Search for the cell housing the specified text and yield its [x, y] center coordinate. 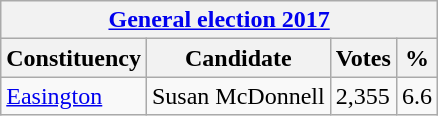
% [416, 58]
6.6 [416, 96]
Candidate [238, 58]
Votes [363, 58]
Easington [74, 96]
2,355 [363, 96]
Susan McDonnell [238, 96]
General election 2017 [220, 20]
Constituency [74, 58]
